From the cell containing the given text, extract its center point as [x, y] coordinate. 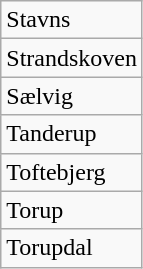
Tanderup [72, 134]
Torup [72, 210]
Strandskoven [72, 58]
Toftebjerg [72, 172]
Stavns [72, 20]
Torupdal [72, 248]
Sælvig [72, 96]
